Extract the [X, Y] coordinate from the center of the cell holding the provided text.  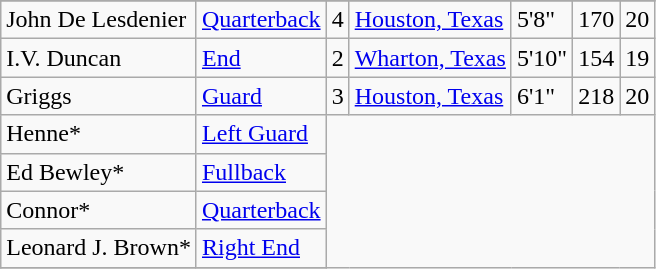
4 [338, 20]
Wharton, Texas [430, 58]
2 [338, 58]
3 [338, 96]
218 [596, 96]
Griggs [99, 96]
Fullback [261, 172]
Henne* [99, 134]
154 [596, 58]
I.V. Duncan [99, 58]
170 [596, 20]
5'8" [542, 20]
Ed Bewley* [99, 172]
Right End [261, 248]
19 [638, 58]
Connor* [99, 210]
6'1" [542, 96]
End [261, 58]
5'10" [542, 58]
John De Lesdenier [99, 20]
Guard [261, 96]
Leonard J. Brown* [99, 248]
Left Guard [261, 134]
